Output the [x, y] coordinate of the center of the cell containing the given text.  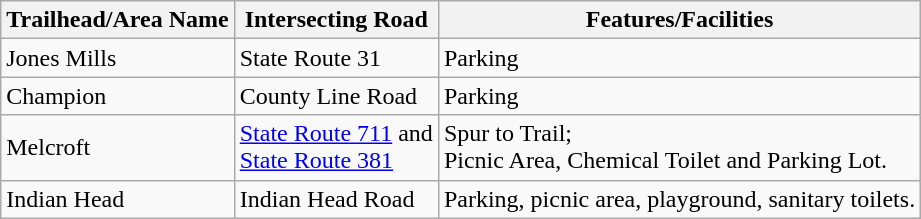
Parking, picnic area, playground, sanitary toilets. [679, 199]
Melcroft [118, 148]
Indian Head [118, 199]
State Route 711 and State Route 381 [336, 148]
State Route 31 [336, 58]
Champion [118, 96]
County Line Road [336, 96]
Features/Facilities [679, 20]
Trailhead/Area Name [118, 20]
Indian Head Road [336, 199]
Jones Mills [118, 58]
Spur to Trail;Picnic Area, Chemical Toilet and Parking Lot. [679, 148]
Intersecting Road [336, 20]
